Find where the given text appears and provide that cell's center as [x, y] coordinate. 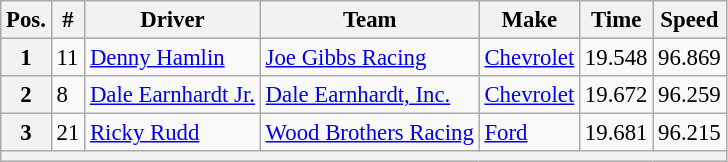
8 [68, 95]
Dale Earnhardt, Inc. [370, 95]
# [68, 20]
96.259 [690, 95]
Ricky Rudd [173, 133]
Team [370, 20]
1 [26, 58]
Wood Brothers Racing [370, 133]
2 [26, 95]
3 [26, 133]
Time [616, 20]
19.672 [616, 95]
Denny Hamlin [173, 58]
19.548 [616, 58]
Driver [173, 20]
Make [529, 20]
Speed [690, 20]
Joe Gibbs Racing [370, 58]
96.869 [690, 58]
96.215 [690, 133]
Ford [529, 133]
21 [68, 133]
Dale Earnhardt Jr. [173, 95]
19.681 [616, 133]
Pos. [26, 20]
11 [68, 58]
